Return the (X, Y) coordinate for the center point of the cell that contains the specified text.  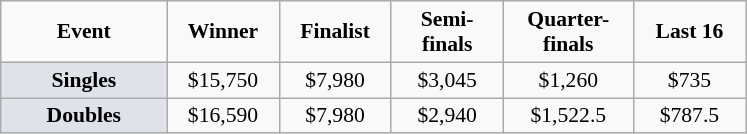
Winner (223, 32)
$2,940 (447, 116)
$3,045 (447, 80)
$15,750 (223, 80)
$735 (689, 80)
Semi-finals (447, 32)
Doubles (84, 116)
$1,260 (568, 80)
$787.5 (689, 116)
Quarter-finals (568, 32)
$1,522.5 (568, 116)
Singles (84, 80)
$16,590 (223, 116)
Finalist (335, 32)
Last 16 (689, 32)
Event (84, 32)
